Search for the cell housing the specified text and yield its [X, Y] center coordinate. 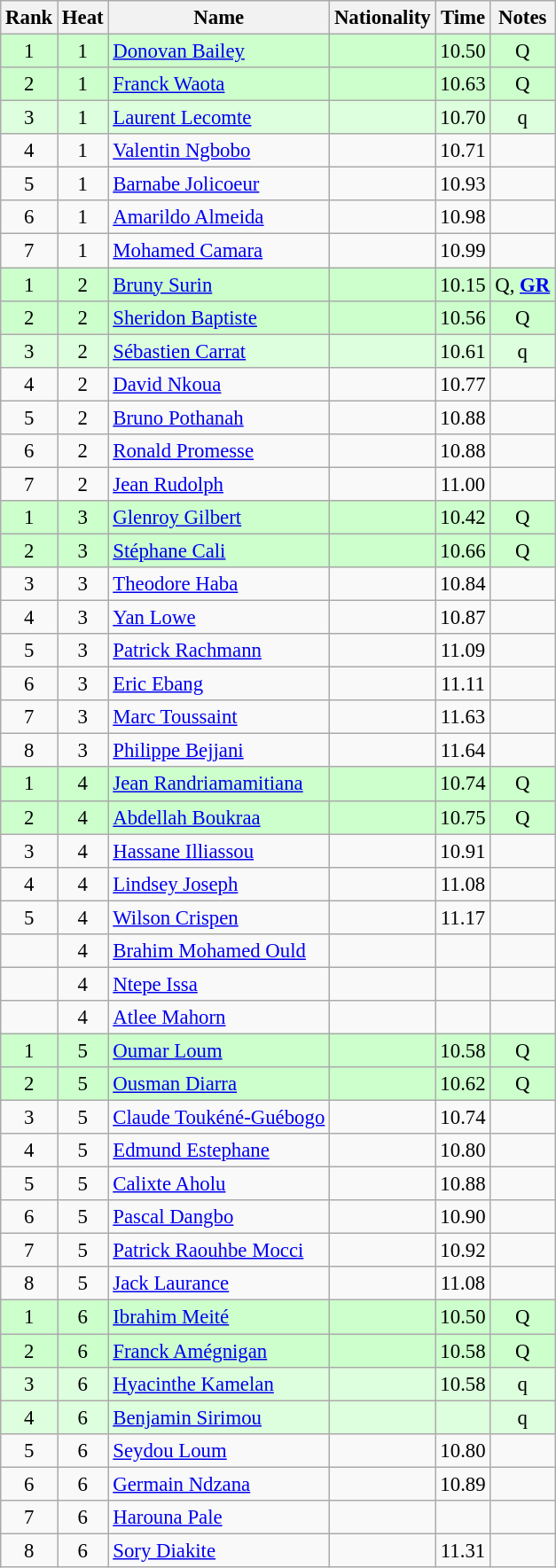
Glenroy Gilbert [219, 518]
11.31 [463, 1550]
10.77 [463, 384]
Abdellah Boukraa [219, 817]
Q, GR [523, 285]
11.17 [463, 917]
Yan Lowe [219, 618]
Oumar Loum [219, 1050]
Bruno Pothanah [219, 417]
11.00 [463, 484]
10.70 [463, 118]
10.66 [463, 550]
Ronald Promesse [219, 451]
Sory Diakite [219, 1550]
10.42 [463, 518]
Mohamed Camara [219, 251]
11.11 [463, 684]
10.62 [463, 1084]
Ousman Diarra [219, 1084]
Name [219, 18]
Seydou Loum [219, 1450]
Hyacinthe Kamelan [219, 1384]
Germain Ndzana [219, 1484]
Donovan Bailey [219, 51]
Philippe Bejjani [219, 751]
Franck Amégnigan [219, 1351]
Notes [523, 18]
Atlee Mahorn [219, 1018]
David Nkoua [219, 384]
Sheridon Baptiste [219, 317]
Ntepe Issa [219, 984]
Laurent Lecomte [219, 118]
Stéphane Cali [219, 550]
Wilson Crispen [219, 917]
Jack Laurance [219, 1284]
Barnabe Jolicoeur [219, 184]
Eric Ebang [219, 684]
Amarildo Almeida [219, 217]
Claude Toukéné-Guébogo [219, 1118]
Rank [29, 18]
Marc Toussaint [219, 717]
Lindsey Joseph [219, 884]
Benjamin Sirimou [219, 1417]
Jean Randriamamitiana [219, 784]
Time [463, 18]
10.91 [463, 851]
10.56 [463, 317]
10.87 [463, 618]
Sébastien Carrat [219, 351]
Franck Waota [219, 84]
11.63 [463, 717]
10.15 [463, 285]
11.64 [463, 751]
10.92 [463, 1251]
Brahim Mohamed Ould [219, 951]
10.63 [463, 84]
11.09 [463, 651]
Patrick Rachmann [219, 651]
Ibrahim Meité [219, 1317]
Edmund Estephane [219, 1151]
Heat [83, 18]
10.98 [463, 217]
Bruny Surin [219, 285]
10.90 [463, 1217]
Nationality [383, 18]
Hassane Illiassou [219, 851]
Pascal Dangbo [219, 1217]
10.99 [463, 251]
Harouna Pale [219, 1517]
Valentin Ngbobo [219, 151]
Jean Rudolph [219, 484]
Patrick Raouhbe Mocci [219, 1251]
10.89 [463, 1484]
Calixte Aholu [219, 1184]
Theodore Haba [219, 584]
10.61 [463, 351]
10.71 [463, 151]
10.84 [463, 584]
10.93 [463, 184]
10.75 [463, 817]
